Determine the [X, Y] coordinate at the center of the cell enclosing the given text.  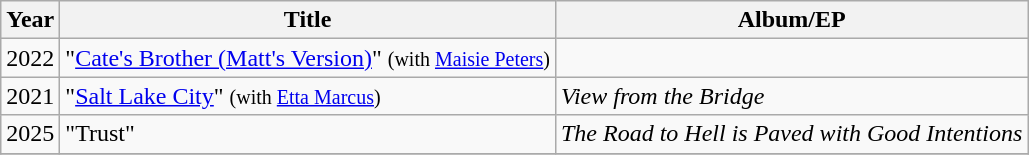
Album/EP [791, 20]
"Trust" [308, 134]
Year [30, 20]
View from the Bridge [791, 96]
The Road to Hell is Paved with Good Intentions [791, 134]
"Salt Lake City" (with Etta Marcus) [308, 96]
2025 [30, 134]
"Cate's Brother (Matt's Version)" (with Maisie Peters) [308, 58]
2021 [30, 96]
Title [308, 20]
2022 [30, 58]
